Pinpoint the cell where the given text exists, returning its [X, Y] midpoint coordinate. 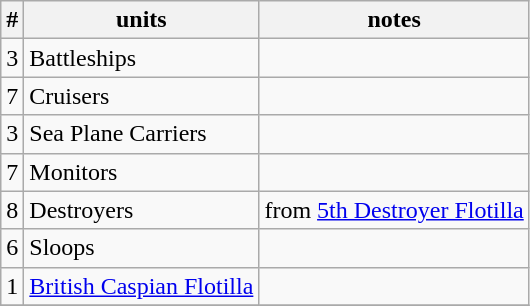
Sea Plane Carriers [142, 134]
8 [12, 210]
# [12, 20]
from 5th Destroyer Flotilla [394, 210]
Battleships [142, 58]
units [142, 20]
Sloops [142, 248]
Monitors [142, 172]
notes [394, 20]
1 [12, 286]
British Caspian Flotilla [142, 286]
Destroyers [142, 210]
Cruisers [142, 96]
6 [12, 248]
